Determine the [X, Y] coordinate at the center of the cell enclosing the given text.  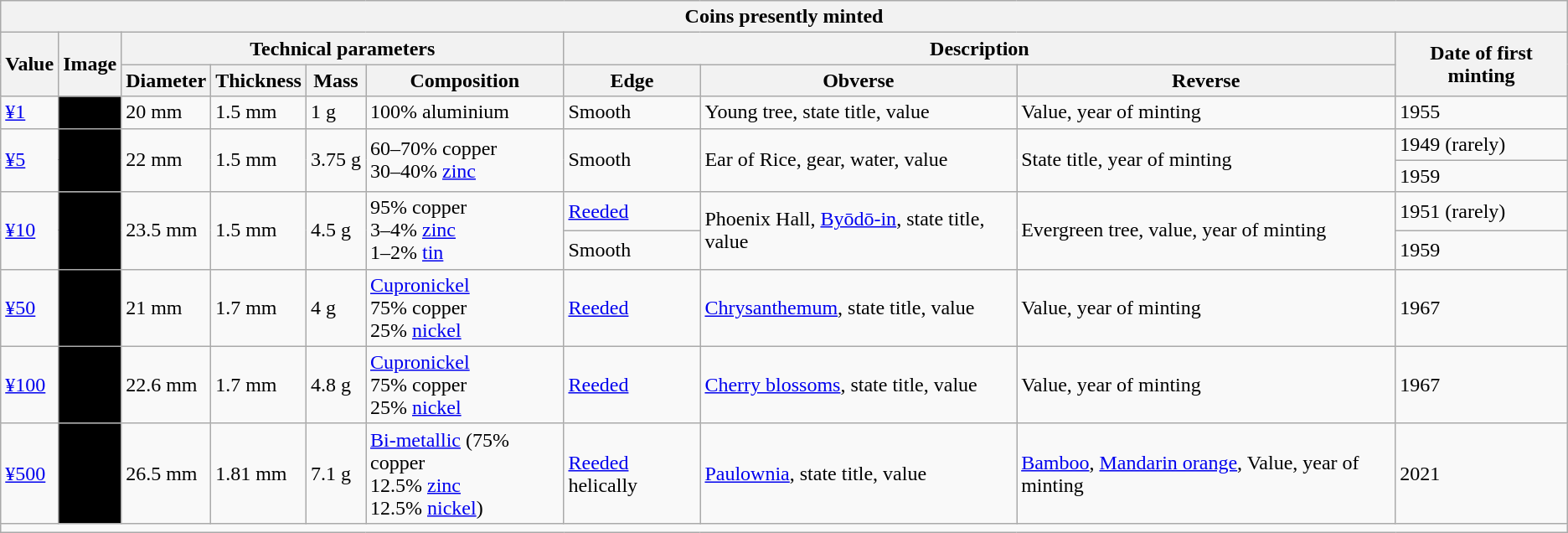
Young tree, state title, value [859, 112]
26.5 mm [166, 473]
¥500 [30, 473]
21 mm [166, 308]
Date of first minting [1481, 65]
Ear of Rice, gear, water, value [859, 160]
Reeded helically [632, 473]
Bi-metallic (75% copper12.5% zinc12.5% nickel) [464, 473]
Phoenix Hall, Byōdō-in, state title, value [859, 230]
¥1 [30, 112]
Evergreen tree, value, year of minting [1206, 230]
Reverse [1206, 80]
Obverse [859, 80]
Chrysanthemum, state title, value [859, 308]
State title, year of minting [1206, 160]
22.6 mm [166, 385]
1949 (rarely) [1481, 144]
60–70% copper30–40% zinc [464, 160]
1955 [1481, 112]
¥5 [30, 160]
¥10 [30, 230]
7.1 g [335, 473]
¥50 [30, 308]
95% copper3–4% zinc1–2% tin [464, 230]
Description [980, 49]
Image [90, 65]
Thickness [259, 80]
¥100 [30, 385]
22 mm [166, 160]
Composition [464, 80]
Mass [335, 80]
3.75 g [335, 160]
1 g [335, 112]
Diameter [166, 80]
23.5 mm [166, 230]
20 mm [166, 112]
1951 (rarely) [1481, 211]
1.81 mm [259, 473]
100% aluminium [464, 112]
Bamboo, Mandarin orange, Value, year of minting [1206, 473]
Cherry blossoms, state title, value [859, 385]
2021 [1481, 473]
Value [30, 65]
Edge [632, 80]
4.5 g [335, 230]
Coins presently minted [784, 17]
Technical parameters [343, 49]
Paulownia, state title, value [859, 473]
4 g [335, 308]
4.8 g [335, 385]
